Capture the cell that displays the provided text and extract its [X, Y] central coordinate. 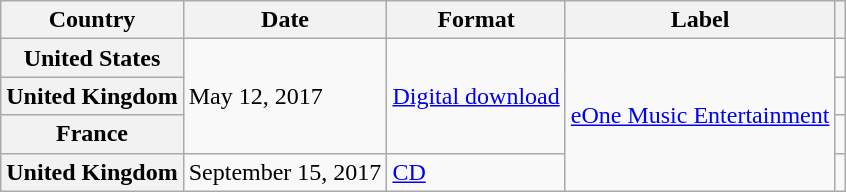
May 12, 2017 [285, 96]
CD [476, 172]
Country [92, 20]
Date [285, 20]
Digital download [476, 96]
France [92, 134]
Format [476, 20]
United States [92, 58]
September 15, 2017 [285, 172]
Label [700, 20]
eOne Music Entertainment [700, 115]
